Pinpoint the cell where the given text exists, returning its (X, Y) midpoint coordinate. 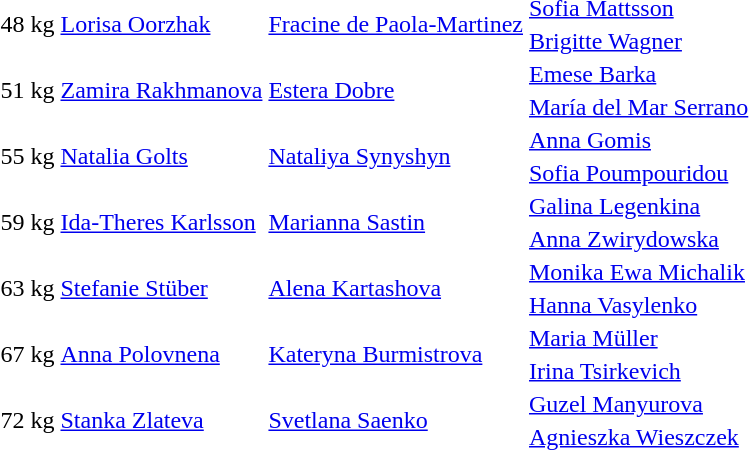
Marianna Sastin (396, 222)
Brigitte Wagner (638, 41)
Hanna Vasylenko (638, 305)
Natalia Golts (162, 156)
Stefanie Stüber (162, 288)
Maria Müller (638, 338)
Ida-Theres Karlsson (162, 222)
Sofia Poumpouridou (638, 173)
Estera Dobre (396, 90)
Emese Barka (638, 74)
Kateryna Burmistrova (396, 354)
Anna Gomis (638, 140)
Galina Legenkina (638, 206)
Guzel Manyurova (638, 404)
María del Mar Serrano (638, 107)
Zamira Rakhmanova (162, 90)
Alena Kartashova (396, 288)
Nataliya Synyshyn (396, 156)
Monika Ewa Michalik (638, 272)
Anna Zwirydowska (638, 239)
Irina Tsirkevich (638, 371)
Anna Polovnena (162, 354)
